Scan for the cell matching the given text and deliver its [x, y] coordinate at center. 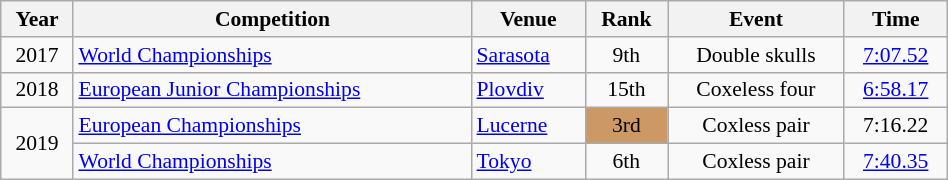
Tokyo [529, 162]
2018 [38, 90]
7:40.35 [896, 162]
Year [38, 19]
2017 [38, 55]
Competition [272, 19]
Coxeless four [756, 90]
6:58.17 [896, 90]
European Junior Championships [272, 90]
2019 [38, 144]
7:07.52 [896, 55]
Time [896, 19]
7:16.22 [896, 126]
Plovdiv [529, 90]
3rd [626, 126]
9th [626, 55]
European Championships [272, 126]
Rank [626, 19]
6th [626, 162]
15th [626, 90]
Event [756, 19]
Double skulls [756, 55]
Venue [529, 19]
Sarasota [529, 55]
Lucerne [529, 126]
